For the text-containing cell, return its midpoint in [x, y] coordinate format. 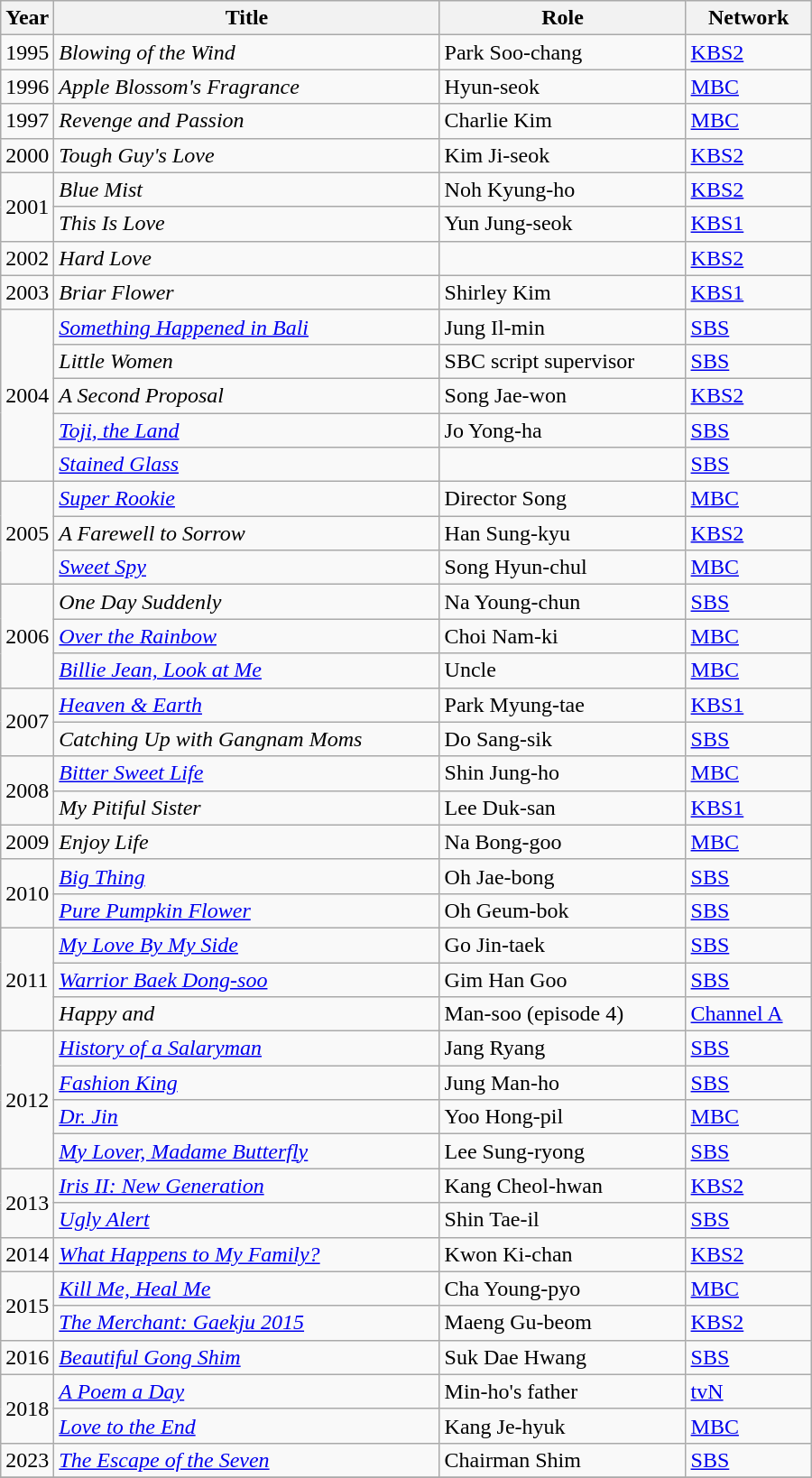
1996 [27, 87]
Go Jin-taek [563, 945]
2002 [27, 258]
Dr. Jin [247, 1117]
Warrior Baek Dong-soo [247, 979]
Briar Flower [247, 292]
Man-soo (episode 4) [563, 1014]
2009 [27, 842]
Over the Rainbow [247, 636]
2014 [27, 1254]
Yun Jung-seok [563, 224]
2007 [27, 722]
Revenge and Passion [247, 121]
Stained Glass [247, 465]
Kang Je-hyuk [563, 1426]
2011 [27, 979]
Shin Jung-ho [563, 773]
One Day Suddenly [247, 602]
2004 [27, 395]
Blowing of the Wind [247, 52]
2006 [27, 636]
Chairman Shim [563, 1460]
tvN [749, 1391]
Han Sung-kyu [563, 533]
Uncle [563, 670]
Shirley Kim [563, 292]
Oh Jae-bong [563, 876]
Kwon Ki-chan [563, 1254]
Maeng Gu-beom [563, 1323]
Iris II: New Generation [247, 1186]
2001 [27, 207]
Lee Duk-san [563, 808]
A Farewell to Sorrow [247, 533]
Song Hyun-chul [563, 568]
Toji, the Land [247, 430]
Choi Nam-ki [563, 636]
Jo Yong-ha [563, 430]
Na Young-chun [563, 602]
Something Happened in Bali [247, 327]
Kim Ji-seok [563, 155]
Sweet Spy [247, 568]
What Happens to My Family? [247, 1254]
Pure Pumpkin Flower [247, 910]
Park Soo-chang [563, 52]
2012 [27, 1100]
My Pitiful Sister [247, 808]
Heaven & Earth [247, 705]
1997 [27, 121]
Beautiful Gong Shim [247, 1357]
Yoo Hong-pil [563, 1117]
History of a Salaryman [247, 1048]
Song Jae-won [563, 395]
2018 [27, 1409]
The Escape of the Seven [247, 1460]
The Merchant: Gaekju 2015 [247, 1323]
Ugly Alert [247, 1220]
Super Rookie [247, 499]
Fashion King [247, 1083]
Title [247, 18]
Happy and [247, 1014]
Kill Me, Heal Me [247, 1289]
Min-ho's father [563, 1391]
2016 [27, 1357]
Oh Geum-bok [563, 910]
Catching Up with Gangnam Moms [247, 739]
My Lover, Madame Butterfly [247, 1151]
Love to the End [247, 1426]
Year [27, 18]
2003 [27, 292]
2008 [27, 790]
Noh Kyung-ho [563, 189]
Gim Han Goo [563, 979]
Park Myung-tae [563, 705]
2000 [27, 155]
Blue Mist [247, 189]
Bitter Sweet Life [247, 773]
Jung Man-ho [563, 1083]
Network [749, 18]
Role [563, 18]
Director Song [563, 499]
A Poem a Day [247, 1391]
Big Thing [247, 876]
Apple Blossom's Fragrance [247, 87]
2005 [27, 533]
Little Women [247, 361]
2015 [27, 1306]
Billie Jean, Look at Me [247, 670]
Charlie Kim [563, 121]
1995 [27, 52]
Hyun-seok [563, 87]
Enjoy Life [247, 842]
Channel A [749, 1014]
Jung Il-min [563, 327]
Kang Cheol-hwan [563, 1186]
My Love By My Side [247, 945]
Tough Guy's Love [247, 155]
A Second Proposal [247, 395]
Na Bong-goo [563, 842]
This Is Love [247, 224]
Do Sang-sik [563, 739]
Suk Dae Hwang [563, 1357]
SBC script supervisor [563, 361]
2010 [27, 893]
Hard Love [247, 258]
2023 [27, 1460]
Cha Young-pyo [563, 1289]
Jang Ryang [563, 1048]
Shin Tae-il [563, 1220]
2013 [27, 1203]
Lee Sung-ryong [563, 1151]
